Return the [X, Y] coordinate for the center point of the cell that contains the specified text.  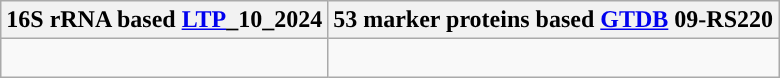
53 marker proteins based GTDB 09-RS220 [554, 20]
16S rRNA based LTP_10_2024 [164, 20]
